From the cell containing the given text, extract its center point as (x, y) coordinate. 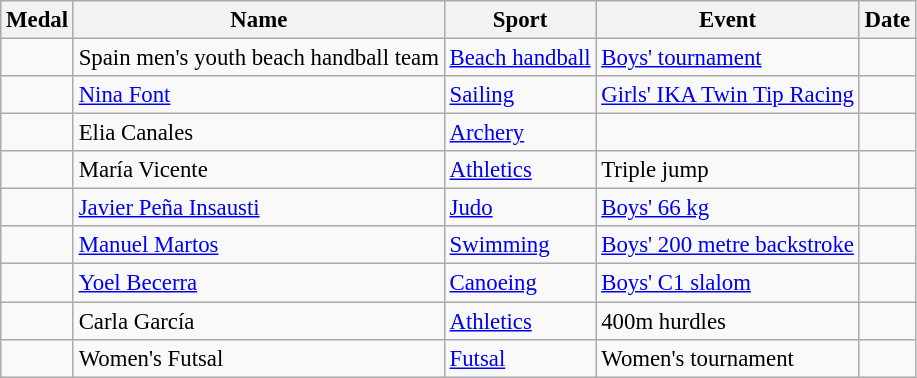
Sport (520, 20)
Boys' C1 slalom (728, 283)
Futsal (520, 358)
400m hurdles (728, 321)
Boys' 66 kg (728, 208)
Name (258, 20)
Elia Canales (258, 133)
Spain men's youth beach handball team (258, 58)
Archery (520, 133)
María Vicente (258, 170)
Beach handball (520, 58)
Carla García (258, 321)
Swimming (520, 245)
Date (887, 20)
Medal (38, 20)
Javier Peña Insausti (258, 208)
Triple jump (728, 170)
Boys' tournament (728, 58)
Women's Futsal (258, 358)
Yoel Becerra (258, 283)
Women's tournament (728, 358)
Boys' 200 metre backstroke (728, 245)
Judo (520, 208)
Nina Font (258, 95)
Girls' IKA Twin Tip Racing (728, 95)
Sailing (520, 95)
Manuel Martos (258, 245)
Event (728, 20)
Canoeing (520, 283)
